For the text-containing cell, return its midpoint in (x, y) coordinate format. 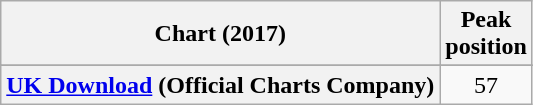
Peak position (486, 34)
UK Download (Official Charts Company) (220, 85)
57 (486, 85)
Chart (2017) (220, 34)
